Return the [x, y] coordinate for the center point of the cell that contains the specified text.  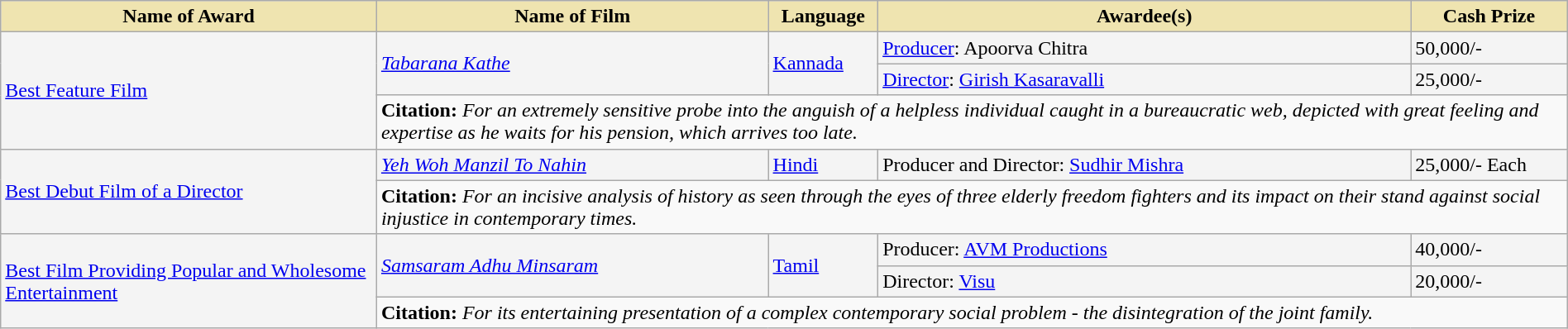
40,000/- [1489, 250]
Director: Girish Kasaravalli [1145, 79]
Cash Prize [1489, 17]
Name of Film [572, 17]
Best Film Providing Popular and Wholesome Entertainment [189, 281]
Samsaram Adhu Minsaram [572, 265]
Best Debut Film of a Director [189, 192]
Best Feature Film [189, 91]
50,000/- [1489, 48]
Tabarana Kathe [572, 64]
Kannada [824, 64]
Language [824, 17]
Tamil [824, 265]
25,000/- [1489, 79]
Hindi [824, 164]
Producer and Director: Sudhir Mishra [1145, 164]
20,000/- [1489, 281]
Director: Visu [1145, 281]
Yeh Woh Manzil To Nahin [572, 164]
Producer: Apoorva Chitra [1145, 48]
Name of Award [189, 17]
25,000/- Each [1489, 164]
Awardee(s) [1145, 17]
Producer: AVM Productions [1145, 250]
Citation: For its entertaining presentation of a complex contemporary social problem - the disintegration of the joint family. [972, 312]
